Detect which cell encompasses the target text, then output its [x, y] center coordinate. 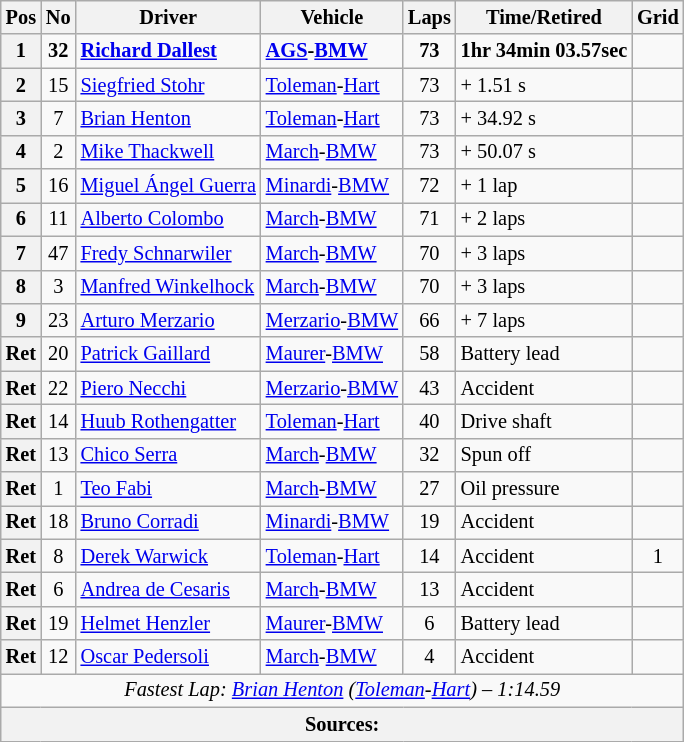
22 [58, 388]
Piero Necchi [168, 388]
Huub Rothengatter [168, 421]
Mike Thackwell [168, 152]
+ 7 laps [544, 320]
AGS-BMW [332, 51]
Siegfried Stohr [168, 85]
Laps [430, 17]
40 [430, 421]
Drive shaft [544, 421]
Bruno Corradi [168, 522]
27 [430, 489]
Grid [658, 17]
Fastest Lap: Brian Henton (Toleman-Hart) – 1:14.59 [342, 690]
1hr 34min 03.57sec [544, 51]
20 [58, 354]
+ 1.51 s [544, 85]
11 [58, 219]
9 [21, 320]
Miguel Ángel Guerra [168, 186]
Alberto Colombo [168, 219]
Driver [168, 17]
Patrick Gaillard [168, 354]
Pos [21, 17]
Oscar Pedersoli [168, 657]
43 [430, 388]
71 [430, 219]
+ 50.07 s [544, 152]
Oil pressure [544, 489]
Helmet Henzler [168, 623]
Manfred Winkelhock [168, 287]
23 [58, 320]
Time/Retired [544, 17]
Richard Dallest [168, 51]
Brian Henton [168, 118]
18 [58, 522]
+ 1 lap [544, 186]
47 [58, 253]
Chico Serra [168, 455]
Teo Fabi [168, 489]
12 [58, 657]
16 [58, 186]
5 [21, 186]
Vehicle [332, 17]
Sources: [342, 724]
No [58, 17]
+ 34.92 s [544, 118]
72 [430, 186]
Derek Warwick [168, 556]
Spun off [544, 455]
Andrea de Cesaris [168, 589]
15 [58, 85]
Arturo Merzario [168, 320]
+ 2 laps [544, 219]
Fredy Schnarwiler [168, 253]
58 [430, 354]
66 [430, 320]
